Return the [X, Y] coordinate for the center point of the cell that contains the specified text.  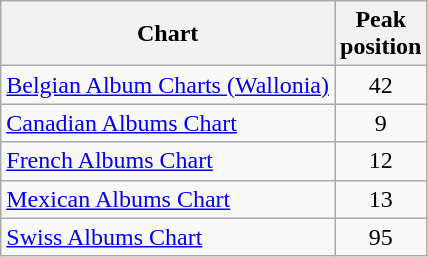
French Albums Chart [168, 161]
Canadian Albums Chart [168, 123]
Chart [168, 34]
Swiss Albums Chart [168, 237]
13 [380, 199]
9 [380, 123]
Mexican Albums Chart [168, 199]
12 [380, 161]
Peakposition [380, 34]
95 [380, 237]
Belgian Album Charts (Wallonia) [168, 85]
42 [380, 85]
